Find where the given text appears and provide that cell's center as [x, y] coordinate. 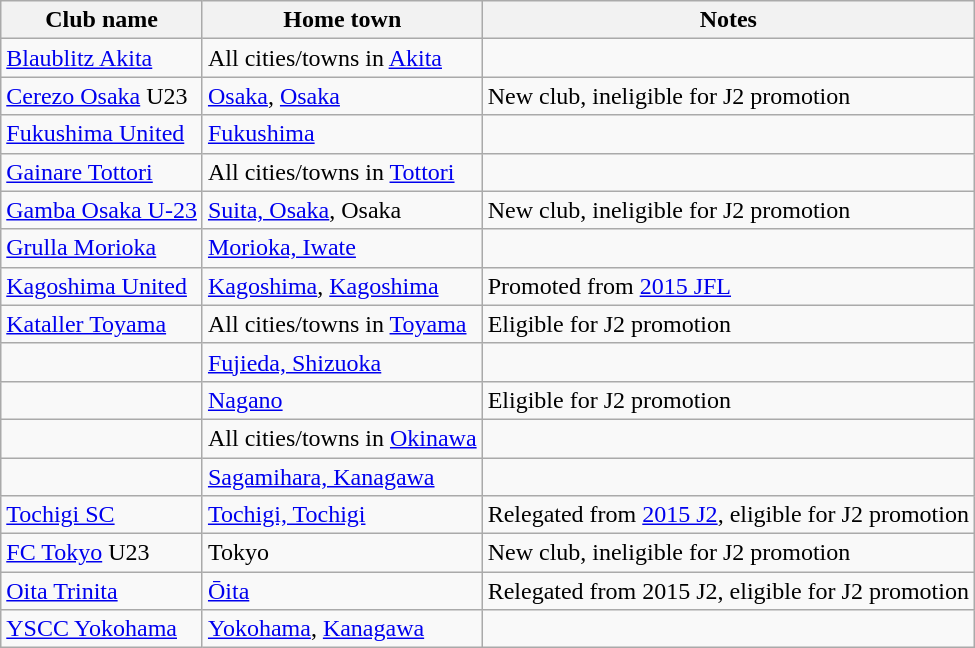
Osaka, Osaka [342, 96]
Notes [728, 20]
Sagamihara, Kanagawa [342, 477]
All cities/towns in Akita [342, 58]
Tokyo [342, 553]
Fukushima [342, 134]
Fukushima United [102, 134]
Fujieda, Shizuoka [342, 362]
Ōita [342, 591]
Kataller Toyama [102, 324]
Blaublitz Akita [102, 58]
Gainare Tottori [102, 172]
FC Tokyo U23 [102, 553]
Tochigi SC [102, 515]
Yokohama, Kanagawa [342, 629]
All cities/towns in Toyama [342, 324]
All cities/towns in Okinawa [342, 438]
Gamba Osaka U-23 [102, 210]
Kagoshima, Kagoshima [342, 286]
Cerezo Osaka U23 [102, 96]
Home town [342, 20]
Nagano [342, 400]
Morioka, Iwate [342, 248]
Oita Trinita [102, 591]
Club name [102, 20]
Promoted from 2015 JFL [728, 286]
Suita, Osaka, Osaka [342, 210]
Tochigi, Tochigi [342, 515]
Grulla Morioka [102, 248]
YSCC Yokohama [102, 629]
All cities/towns in Tottori [342, 172]
Kagoshima United [102, 286]
